Determine the (X, Y) coordinate at the center of the cell enclosing the given text.  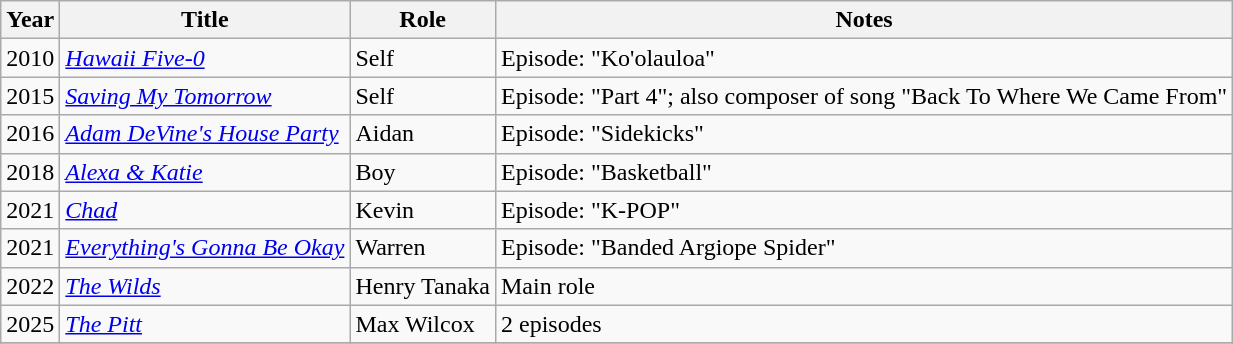
The Pitt (205, 324)
Max Wilcox (423, 324)
2022 (30, 286)
Episode: "Sidekicks" (864, 134)
Episode: "Part 4"; also composer of song "Back To Where We Came From" (864, 96)
Episode: "Ko'olauloa" (864, 58)
Year (30, 20)
Hawaii Five-0 (205, 58)
Notes (864, 20)
2025 (30, 324)
Chad (205, 210)
Adam DeVine's House Party (205, 134)
2016 (30, 134)
Main role (864, 286)
Role (423, 20)
Episode: "K-POP" (864, 210)
Boy (423, 172)
2015 (30, 96)
2 episodes (864, 324)
Episode: "Basketball" (864, 172)
Kevin (423, 210)
Title (205, 20)
Alexa & Katie (205, 172)
2010 (30, 58)
The Wilds (205, 286)
Episode: "Banded Argiope Spider" (864, 248)
Saving My Tomorrow (205, 96)
Aidan (423, 134)
2018 (30, 172)
Warren (423, 248)
Everything's Gonna Be Okay (205, 248)
Henry Tanaka (423, 286)
